Determine the (x, y) coordinate at the center of the cell enclosing the given text.  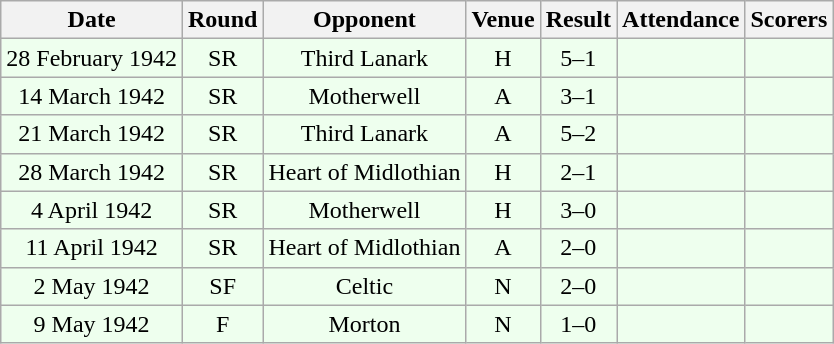
28 February 1942 (92, 58)
Morton (364, 324)
2–1 (578, 172)
21 March 1942 (92, 134)
Celtic (364, 286)
F (222, 324)
Venue (503, 20)
Result (578, 20)
3–0 (578, 210)
Opponent (364, 20)
Round (222, 20)
11 April 1942 (92, 248)
5–1 (578, 58)
Attendance (681, 20)
2 May 1942 (92, 286)
Date (92, 20)
SF (222, 286)
Scorers (789, 20)
5–2 (578, 134)
1–0 (578, 324)
14 March 1942 (92, 96)
28 March 1942 (92, 172)
9 May 1942 (92, 324)
3–1 (578, 96)
4 April 1942 (92, 210)
